Find where the given text appears and provide that cell's center as [x, y] coordinate. 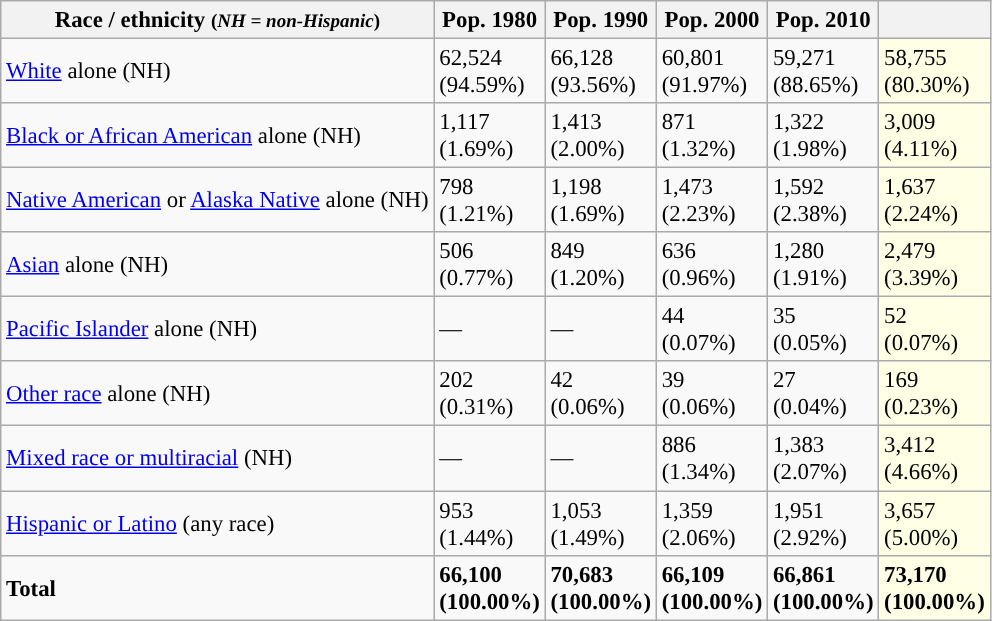
66,109(100.00%) [712, 588]
871(1.32%) [712, 136]
202(0.31%) [490, 394]
60,801(91.97%) [712, 72]
1,951(2.92%) [824, 524]
White alone (NH) [218, 72]
70,683(100.00%) [600, 588]
Total [218, 588]
27(0.04%) [824, 394]
Hispanic or Latino (any race) [218, 524]
Other race alone (NH) [218, 394]
1,117(1.69%) [490, 136]
1,473(2.23%) [712, 200]
Native American or Alaska Native alone (NH) [218, 200]
953(1.44%) [490, 524]
73,170(100.00%) [934, 588]
1,637(2.24%) [934, 200]
39(0.06%) [712, 394]
Pop. 2010 [824, 20]
3,009(4.11%) [934, 136]
506(0.77%) [490, 264]
886(1.34%) [712, 458]
62,524(94.59%) [490, 72]
Pacific Islander alone (NH) [218, 330]
52(0.07%) [934, 330]
Pop. 1990 [600, 20]
1,383(2.07%) [824, 458]
798(1.21%) [490, 200]
1,592(2.38%) [824, 200]
1,413(2.00%) [600, 136]
Asian alone (NH) [218, 264]
59,271(88.65%) [824, 72]
169(0.23%) [934, 394]
Pop. 2000 [712, 20]
42(0.06%) [600, 394]
58,755(80.30%) [934, 72]
66,100(100.00%) [490, 588]
1,280(1.91%) [824, 264]
Black or African American alone (NH) [218, 136]
66,861(100.00%) [824, 588]
849(1.20%) [600, 264]
35(0.05%) [824, 330]
66,128(93.56%) [600, 72]
Mixed race or multiracial (NH) [218, 458]
44(0.07%) [712, 330]
2,479(3.39%) [934, 264]
1,359(2.06%) [712, 524]
1,053(1.49%) [600, 524]
636(0.96%) [712, 264]
3,657(5.00%) [934, 524]
Race / ethnicity (NH = non-Hispanic) [218, 20]
3,412(4.66%) [934, 458]
1,198(1.69%) [600, 200]
1,322(1.98%) [824, 136]
Pop. 1980 [490, 20]
